Return (x, y) of the center of cell containing provided text 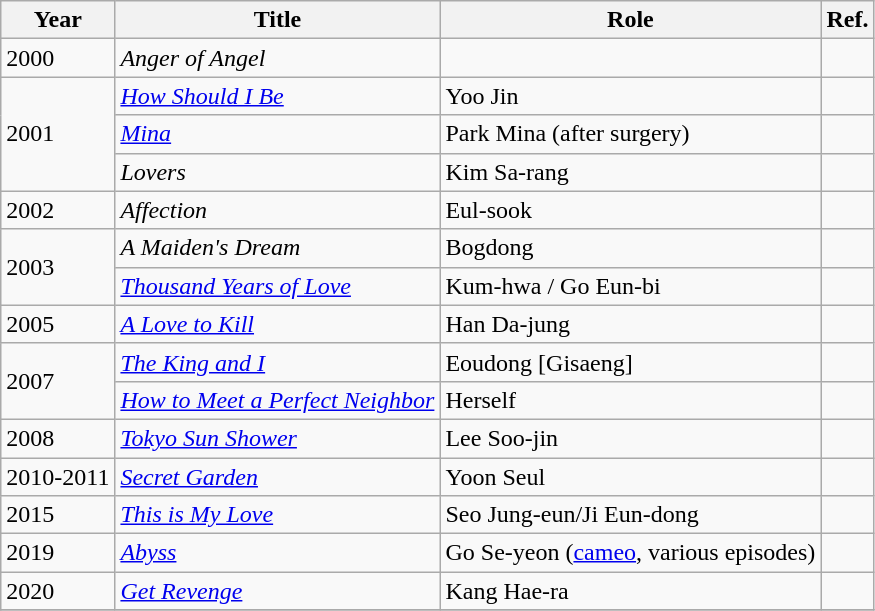
2008 (58, 438)
Secret Garden (278, 477)
Yoo Jin (630, 96)
Kum-hwa / Go Eun-bi (630, 286)
Lovers (278, 172)
2015 (58, 515)
Han Da-jung (630, 324)
Park Mina (after surgery) (630, 134)
2010-2011 (58, 477)
The King and I (278, 362)
Role (630, 20)
Bogdong (630, 248)
A Maiden's Dream (278, 248)
How Should I Be (278, 96)
Herself (630, 400)
2001 (58, 134)
2020 (58, 591)
This is My Love (278, 515)
Affection (278, 210)
Tokyo Sun Shower (278, 438)
2003 (58, 267)
A Love to Kill (278, 324)
Year (58, 20)
Eul-sook (630, 210)
Kang Hae-ra (630, 591)
How to Meet a Perfect Neighbor (278, 400)
2019 (58, 553)
2005 (58, 324)
Eoudong [Gisaeng] (630, 362)
2000 (58, 58)
Go Se-yeon (cameo, various episodes) (630, 553)
Get Revenge (278, 591)
Title (278, 20)
Ref. (848, 20)
Abyss (278, 553)
Mina (278, 134)
2007 (58, 381)
2002 (58, 210)
Kim Sa-rang (630, 172)
Lee Soo-jin (630, 438)
Thousand Years of Love (278, 286)
Anger of Angel (278, 58)
Yoon Seul (630, 477)
Seo Jung-eun/Ji Eun-dong (630, 515)
